Output the [X, Y] coordinate of the center of the cell containing the given text.  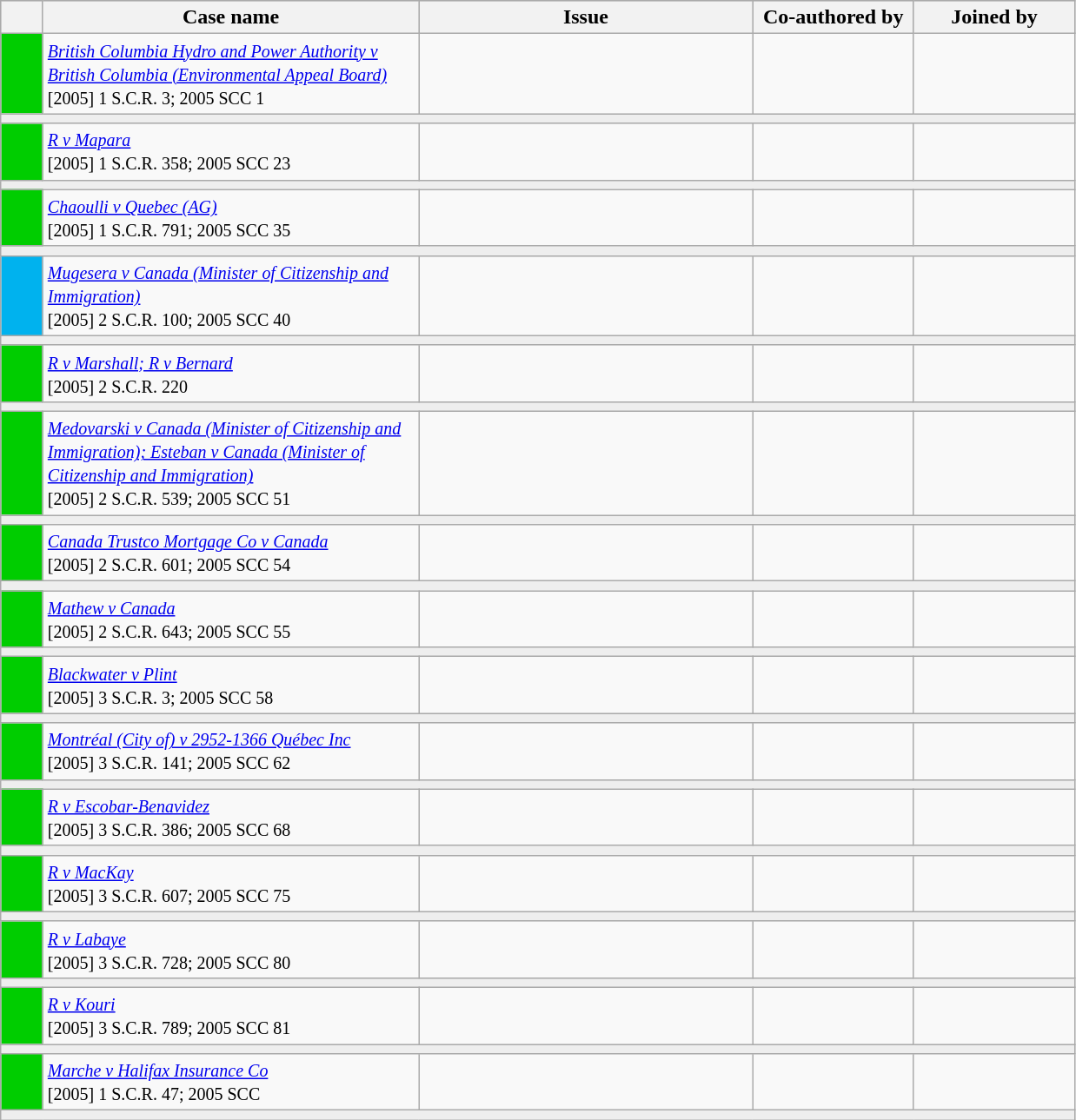
R v Labaye [2005] 3 S.C.R. 728; 2005 SCC 80 [231, 949]
Montréal (City of) v 2952-1366 Québec Inc [2005] 3 S.C.R. 141; 2005 SCC 62 [231, 751]
Mathew v Canada [2005] 2 S.C.R. 643; 2005 SCC 55 [231, 619]
R v Kouri [2005] 3 S.C.R. 789; 2005 SCC 81 [231, 1015]
Co-authored by [833, 17]
Blackwater v Plint [2005] 3 S.C.R. 3; 2005 SCC 58 [231, 685]
Issue [586, 17]
Joined by [994, 17]
R v Escobar-Benavidez [2005] 3 S.C.R. 386; 2005 SCC 68 [231, 817]
British Columbia Hydro and Power Authority v British Columbia (Environmental Appeal Board)[2005] 1 S.C.R. 3; 2005 SCC 1 [231, 74]
Canada Trustco Mortgage Co v Canada [2005] 2 S.C.R. 601; 2005 SCC 54 [231, 553]
R v Marshall; R v Bernard [2005] 2 S.C.R. 220 [231, 374]
Case name [231, 17]
Chaoulli v Quebec (AG) [2005] 1 S.C.R. 791; 2005 SCC 35 [231, 217]
R v Mapara [2005] 1 S.C.R. 358; 2005 SCC 23 [231, 151]
Marche v Halifax Insurance Co [2005] 1 S.C.R. 47; 2005 SCC [231, 1083]
Mugesera v Canada (Minister of Citizenship and Immigration) [2005] 2 S.C.R. 100; 2005 SCC 40 [231, 295]
R v MacKay [2005] 3 S.C.R. 607; 2005 SCC 75 [231, 883]
